For the text-containing cell, return its midpoint in [x, y] coordinate format. 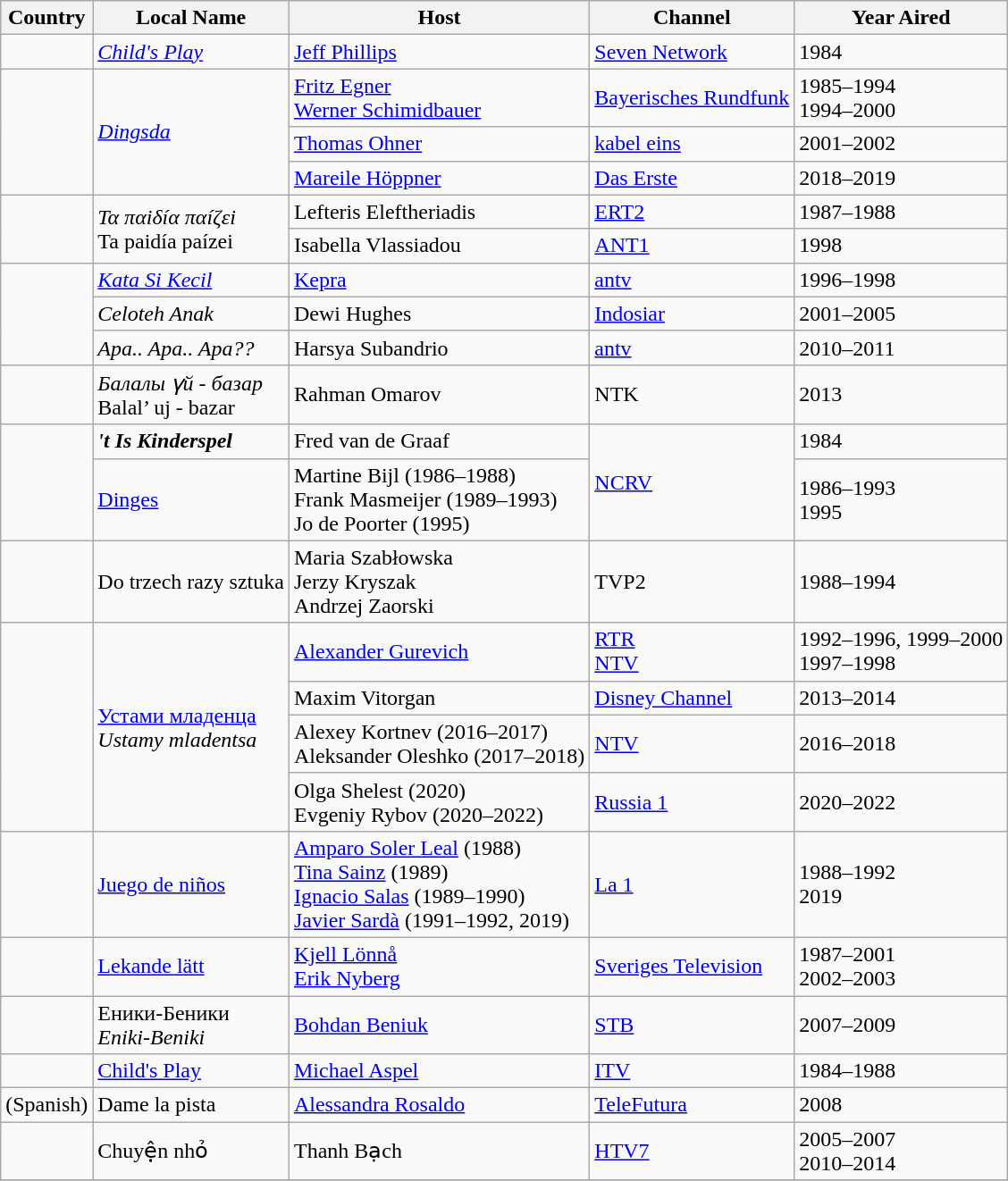
2016–2018 [901, 743]
Alexey Kortnev (2016–2017)Aleksander Oleshko (2017–2018) [439, 743]
Russia 1 [692, 802]
Isabella Vlassiadou [439, 246]
Das Erste [692, 178]
TVP2 [692, 582]
(Spanish) [46, 1105]
1996–1998 [901, 280]
Lefteris Eleftheriadis [439, 212]
Lekande lätt [191, 967]
1987–1988 [901, 212]
Maxim Vitorgan [439, 698]
Mareile Höppner [439, 178]
1998 [901, 246]
2001–2005 [901, 314]
NCRV [692, 482]
Olga Shelest (2020)Evgeniy Rybov (2020–2022) [439, 802]
TeleFutura [692, 1105]
Michael Aspel [439, 1071]
Thanh Bạch [439, 1151]
Kjell LönnåErik Nyberg [439, 967]
2018–2019 [901, 178]
Martine Bijl (1986–1988)Frank Masmeijer (1989–1993)Jo de Poorter (1995) [439, 499]
1986–19931995 [901, 499]
ITV [692, 1071]
2005–20072010–2014 [901, 1151]
Amparo Soler Leal (1988)Tina Sainz (1989)Ignacio Salas (1989–1990)Javier Sardà (1991–1992, 2019) [439, 884]
RTRNTV [692, 652]
Fritz EgnerWerner Schimidbauer [439, 98]
Jeff Phillips [439, 52]
Year Aired [901, 18]
2001–2002 [901, 144]
Seven Network [692, 52]
Do trzech razy sztuka [191, 582]
Rahman Omarov [439, 395]
Dewi Hughes [439, 314]
HTV7 [692, 1151]
Apa.. Apa.. Apa?? [191, 348]
ANT1 [692, 246]
Chuyện nhỏ [191, 1151]
Indosiar [692, 314]
Kepra [439, 280]
2013–2014 [901, 698]
1988–1994 [901, 582]
2020–2022 [901, 802]
2008 [901, 1105]
Alessandra Rosaldo [439, 1105]
2013 [901, 395]
Host [439, 18]
Еники-БеникиEniki-Beniki [191, 1024]
STB [692, 1024]
Dinges [191, 499]
Juego de niños [191, 884]
Kata Si Kecil [191, 280]
2007–2009 [901, 1024]
Alexander Gurevich [439, 652]
NTV [692, 743]
NTK [692, 395]
Dame la pista [191, 1105]
1992–1996, 1999–20001997–1998 [901, 652]
1988–19922019 [901, 884]
1985–19941994–2000 [901, 98]
Country [46, 18]
't Is Kinderspel [191, 441]
La 1 [692, 884]
Sveriges Television [692, 967]
Τα παiδíα παíζεiTa paidía paízei [191, 229]
Bayerisches Rundfunk [692, 98]
Local Name [191, 18]
ERT2 [692, 212]
Harsya Subandrio [439, 348]
Устами младенцаUstamy mladentsa [191, 727]
Maria SzabłowskaJerzy KryszakAndrzej Zaorski [439, 582]
Channel [692, 18]
Disney Channel [692, 698]
kabel eins [692, 144]
Celoteh Anak [191, 314]
2010–2011 [901, 348]
Балалы үй - базарBalal’ uj - bazar [191, 395]
1984–1988 [901, 1071]
1987–20012002–2003 [901, 967]
Fred van de Graaf [439, 441]
Thomas Ohner [439, 144]
Dingsda [191, 132]
Bohdan Beniuk [439, 1024]
